Search for the cell housing the specified text and yield its (X, Y) center coordinate. 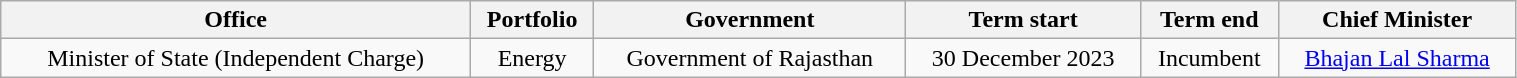
Energy (532, 58)
Incumbent (1209, 58)
Government (750, 20)
30 December 2023 (1024, 58)
Government of Rajasthan (750, 58)
Bhajan Lal Sharma (1397, 58)
Term start (1024, 20)
Chief Minister (1397, 20)
Office (236, 20)
Minister of State (Independent Charge) (236, 58)
Portfolio (532, 20)
Term end (1209, 20)
